Search for the cell housing the specified text and yield its [X, Y] center coordinate. 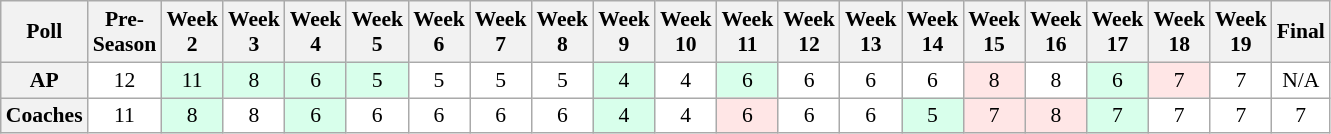
Final [1301, 32]
Week10 [686, 32]
AP [44, 80]
Week6 [439, 32]
Week16 [1056, 32]
Week19 [1241, 32]
Week14 [933, 32]
Poll [44, 32]
Week8 [562, 32]
Coaches [44, 116]
Week15 [994, 32]
Week13 [871, 32]
Week5 [377, 32]
Week4 [316, 32]
Week9 [624, 32]
Week12 [809, 32]
N/A [1301, 80]
Week2 [192, 32]
Week3 [254, 32]
12 [125, 80]
Week18 [1179, 32]
Pre-Season [125, 32]
Week11 [748, 32]
Week7 [501, 32]
Week17 [1118, 32]
